Identify which cell holds the provided text, then report its (X, Y) central coordinate. 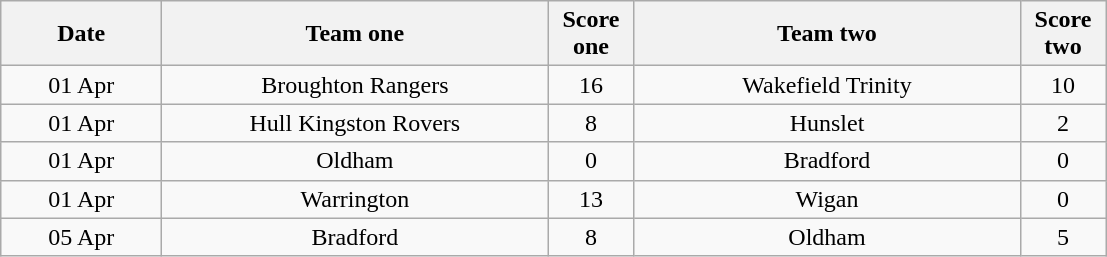
Team one (355, 34)
Date (82, 34)
Hull Kingston Rovers (355, 123)
Hunslet (827, 123)
Team two (827, 34)
5 (1063, 237)
Score two (1063, 34)
13 (591, 199)
Warrington (355, 199)
10 (1063, 85)
Broughton Rangers (355, 85)
16 (591, 85)
Wigan (827, 199)
Score one (591, 34)
2 (1063, 123)
05 Apr (82, 237)
Wakefield Trinity (827, 85)
